Return (X, Y) of the center of cell containing provided text 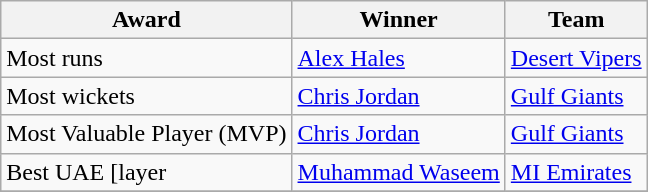
Most wickets (146, 96)
Most Valuable Player (MVP) (146, 134)
Most runs (146, 58)
Alex Hales (398, 58)
Desert Vipers (576, 58)
Muhammad Waseem (398, 172)
MI Emirates (576, 172)
Team (576, 20)
Award (146, 20)
Winner (398, 20)
Best UAE [layer (146, 172)
